Pinpoint the cell where the given text exists, returning its [x, y] midpoint coordinate. 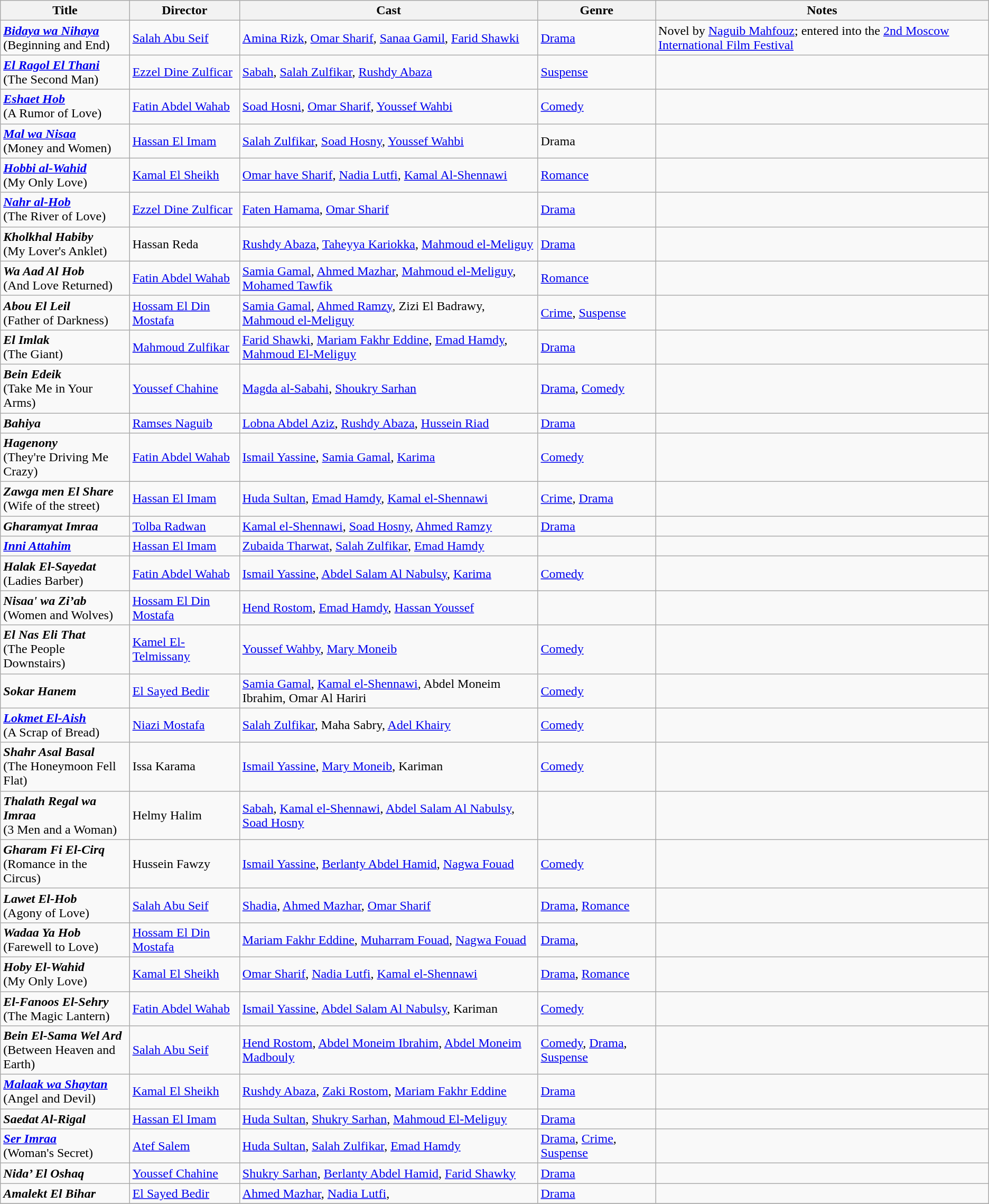
Bein El-Sama Wel Ard (Between Heaven and Earth) [65, 1050]
Faten Hamama, Omar Sharif [389, 209]
Amina Rizk, Omar Sharif, Sanaa Gamil, Farid Shawki [389, 38]
Rushdy Abaza, Taheyya Kariokka, Mahmoud el-Meliguy [389, 244]
Hussein Fawzy [184, 864]
Samia Gamal, Kamal el-Shennawi, Abdel Moneim Ibrahim, Omar Al Hariri [389, 691]
Inni Attahim [65, 546]
Sabah, Salah Zulfikar, Rushdy Abaza [389, 72]
Eshaet Hob(A Rumor of Love) [65, 107]
Drama, [597, 939]
Shahr Asal Basal (The Honeymoon Fell Flat) [65, 767]
Mahmoud Zulfikar [184, 347]
Genre [597, 11]
Ismail Yassine, Mary Moneib, Kariman [389, 767]
Gharam Fi El-Cirq (Romance in the Circus) [65, 864]
Lawet El-Hob (Agony of Love) [65, 906]
Tolba Radwan [184, 526]
Issa Karama [184, 767]
El-Fanoos El-Sehry (The Magic Lantern) [65, 1008]
Bein Edeik (Take Me in Your Arms) [65, 388]
El Nas Eli That (The People Downstairs) [65, 649]
El Ragol El Thani(The Second Man) [65, 72]
Malaak wa Shaytan (Angel and Devil) [65, 1091]
Hend Rostom, Emad Hamdy, Hassan Youssef [389, 608]
Cast [389, 11]
Ahmed Mazhar, Nadia Lutfi, [389, 1193]
Bahiya [65, 423]
El Imlak (The Giant) [65, 347]
Huda Sultan, Emad Hamdy, Kamal el-Shennawi [389, 499]
Nisaa' wa Zi’ab (Women and Wolves) [65, 608]
Rushdy Abaza, Zaki Rostom, Mariam Fakhr Eddine [389, 1091]
Abou El Leil(Father of Darkness) [65, 313]
Sokar Hanem [65, 691]
Omar have Sharif, Nadia Lutfi, Kamal Al-Shennawi [389, 175]
Wa Aad Al Hob(And Love Returned) [65, 278]
Director [184, 11]
Hagenony (They're Driving Me Crazy) [65, 458]
Ser Imraa (Woman's Secret) [65, 1146]
Salah Zulfikar, Maha Sabry, Adel Khairy [389, 725]
Zawga men El Share (Wife of the street) [65, 499]
Salah Zulfikar, Soad Hosny, Youssef Wahbi [389, 141]
Amalekt El Bihar [65, 1193]
Hassan Reda [184, 244]
Mal wa Nisaa(Money and Women) [65, 141]
Sabah, Kamal el-Shennawi, Abdel Salam Al Nabulsy, Soad Hosny [389, 815]
Notes [822, 11]
Omar Sharif, Nadia Lutfi, Kamal el-Shennawi [389, 974]
Huda Sultan, Salah Zulfikar, Emad Hamdy [389, 1146]
Lobna Abdel Aziz, Rushdy Abaza, Hussein Riad [389, 423]
Kholkhal Habiby (My Lover's Anklet) [65, 244]
Saedat Al-Rigal [65, 1119]
Hend Rostom, Abdel Moneim Ibrahim, Abdel Moneim Madbouly [389, 1050]
Drama, Crime, Suspense [597, 1146]
Soad Hosni, Omar Sharif, Youssef Wahbi [389, 107]
Samia Gamal, Ahmed Mazhar, Mahmoud el-Meliguy, Mohamed Tawfik [389, 278]
Shadia, Ahmed Mazhar, Omar Sharif [389, 906]
Ismail Yassine, Samia Gamal, Karima [389, 458]
Shukry Sarhan, Berlanty Abdel Hamid, Farid Shawky [389, 1173]
Ramses Naguib [184, 423]
Halak El-Sayedat (Ladies Barber) [65, 574]
Niazi Mostafa [184, 725]
Thalath Regal wa Imraa (3 Men and a Woman) [65, 815]
Ismail Yassine, Berlanty Abdel Hamid, Nagwa Fouad [389, 864]
Crime, Drama [597, 499]
Crime, Suspense [597, 313]
Hoby El-Wahid (My Only Love) [65, 974]
Nahr al-Hob(The River of Love) [65, 209]
Kamal el-Shennawi, Soad Hosny, Ahmed Ramzy [389, 526]
Nida’ El Oshaq [65, 1173]
Magda al-Sabahi, Shoukry Sarhan [389, 388]
Novel by Naguib Mahfouz; entered into the 2nd Moscow International Film Festival [822, 38]
Hobbi al-Wahid(My Only Love) [65, 175]
Lokmet El-Aish(A Scrap of Bread) [65, 725]
Youssef Wahby, Mary Moneib [389, 649]
Farid Shawki, Mariam Fakhr Eddine, Emad Hamdy, Mahmoud El-Meliguy [389, 347]
Ismail Yassine, Abdel Salam Al Nabulsy, Kariman [389, 1008]
Gharamyat Imraa [65, 526]
Bidaya wa Nihaya(Beginning and End) [65, 38]
Drama, Comedy [597, 388]
Mariam Fakhr Eddine, Muharram Fouad, Nagwa Fouad [389, 939]
Zubaida Tharwat, Salah Zulfikar, Emad Hamdy [389, 546]
Ismail Yassine, Abdel Salam Al Nabulsy, Karima [389, 574]
Atef Salem [184, 1146]
Helmy Halim [184, 815]
Wadaa Ya Hob (Farewell to Love) [65, 939]
Kamel El-Telmissany [184, 649]
Huda Sultan, Shukry Sarhan, Mahmoud El-Meliguy [389, 1119]
Suspense [597, 72]
Title [65, 11]
Samia Gamal, Ahmed Ramzy, Zizi El Badrawy, Mahmoud el-Meliguy [389, 313]
Comedy, Drama, Suspense [597, 1050]
